Scan for the cell matching the given text and deliver its [x, y] coordinate at center. 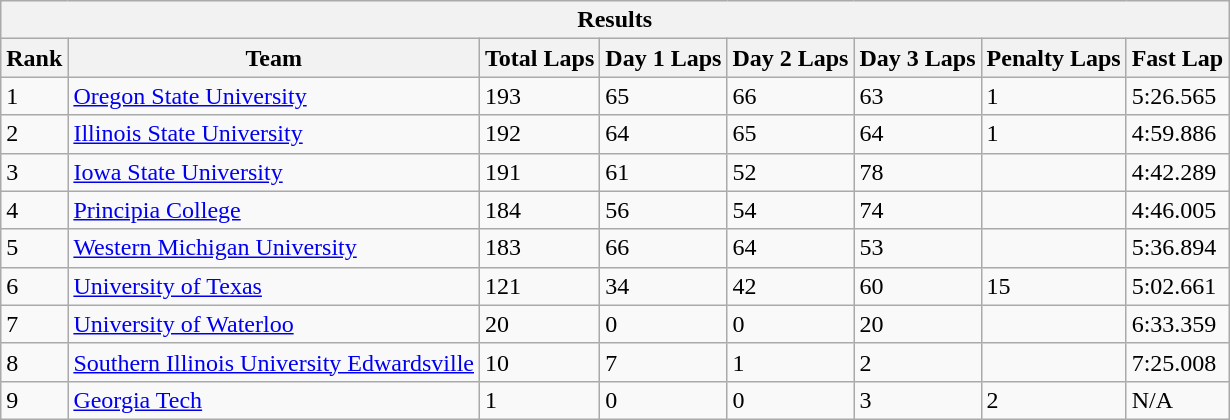
56 [664, 210]
Day 1 Laps [664, 58]
63 [918, 96]
78 [918, 172]
Penalty Laps [1054, 58]
Fast Lap [1177, 58]
Results [615, 20]
5 [34, 248]
Day 2 Laps [790, 58]
191 [540, 172]
53 [918, 248]
University of Waterloo [274, 324]
6 [34, 286]
Illinois State University [274, 134]
Total Laps [540, 58]
6:33.359 [1177, 324]
4 [34, 210]
61 [664, 172]
University of Texas [274, 286]
5:02.661 [1177, 286]
Team [274, 58]
4:46.005 [1177, 210]
N/A [1177, 400]
Rank [34, 58]
4:42.289 [1177, 172]
Oregon State University [274, 96]
183 [540, 248]
60 [918, 286]
192 [540, 134]
184 [540, 210]
Day 3 Laps [918, 58]
7:25.008 [1177, 362]
5:26.565 [1177, 96]
10 [540, 362]
121 [540, 286]
74 [918, 210]
54 [790, 210]
52 [790, 172]
42 [790, 286]
Principia College [274, 210]
Georgia Tech [274, 400]
Iowa State University [274, 172]
5:36.894 [1177, 248]
193 [540, 96]
Western Michigan University [274, 248]
8 [34, 362]
15 [1054, 286]
Southern Illinois University Edwardsville [274, 362]
4:59.886 [1177, 134]
34 [664, 286]
9 [34, 400]
